Find where the given text appears and provide that cell's center as [x, y] coordinate. 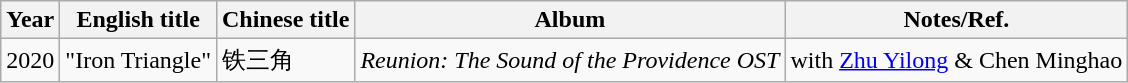
Album [570, 20]
铁三角 [285, 60]
Reunion: The Sound of the Providence OST [570, 60]
2020 [30, 60]
Notes/Ref. [956, 20]
English title [138, 20]
Chinese title [285, 20]
"Iron Triangle" [138, 60]
with Zhu Yilong & Chen Minghao [956, 60]
Year [30, 20]
